Output the [x, y] coordinate of the center of the cell containing the given text.  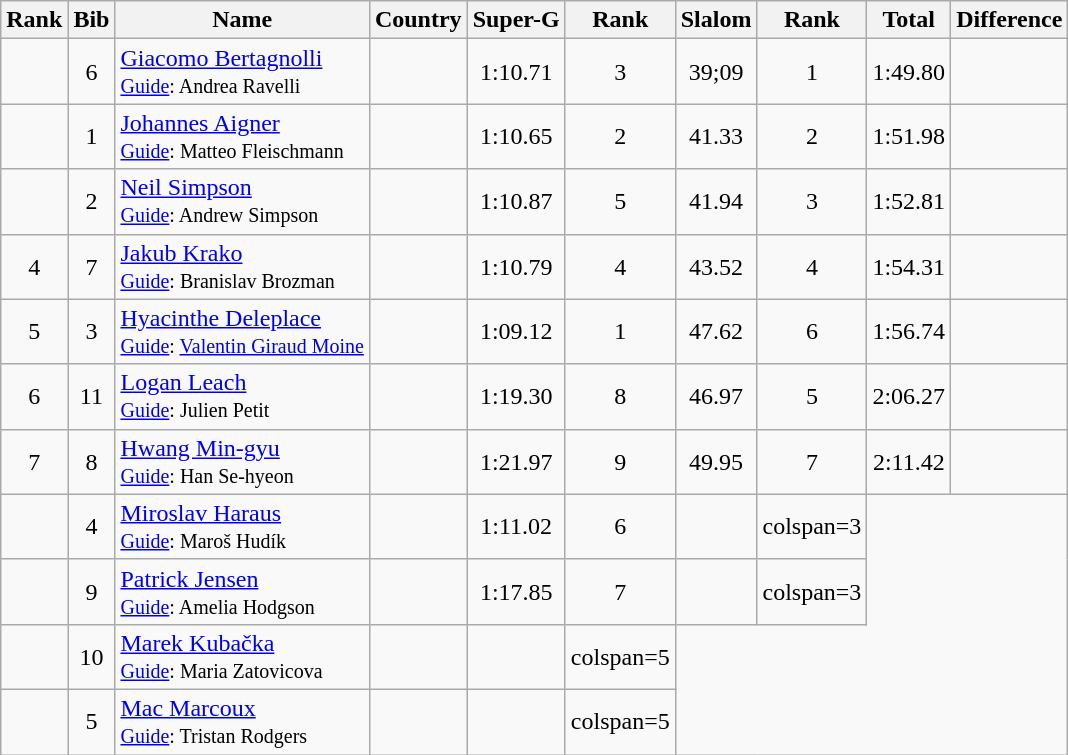
Name [242, 20]
Mac MarcouxGuide: Tristan Rodgers [242, 722]
10 [92, 656]
39;09 [716, 72]
1:51.98 [909, 136]
Slalom [716, 20]
49.95 [716, 462]
1:52.81 [909, 202]
Giacomo BertagnolliGuide: Andrea Ravelli [242, 72]
Country [418, 20]
1:10.79 [516, 266]
2:06.27 [909, 396]
1:17.85 [516, 592]
Johannes AignerGuide: Matteo Fleischmann [242, 136]
41.33 [716, 136]
Patrick JensenGuide: Amelia Hodgson [242, 592]
Neil SimpsonGuide: Andrew Simpson [242, 202]
Total [909, 20]
1:49.80 [909, 72]
1:10.87 [516, 202]
46.97 [716, 396]
1:11.02 [516, 526]
Miroslav HarausGuide: Maroš Hudík [242, 526]
2:11.42 [909, 462]
Bib [92, 20]
Jakub KrakoGuide: Branislav Brozman [242, 266]
Super-G [516, 20]
1:19.30 [516, 396]
Marek KubačkaGuide: Maria Zatovicova [242, 656]
11 [92, 396]
47.62 [716, 332]
1:10.71 [516, 72]
1:21.97 [516, 462]
Logan LeachGuide: Julien Petit [242, 396]
1:56.74 [909, 332]
1:09.12 [516, 332]
41.94 [716, 202]
Hyacinthe DeleplaceGuide: Valentin Giraud Moine [242, 332]
43.52 [716, 266]
1:54.31 [909, 266]
1:10.65 [516, 136]
Difference [1010, 20]
Hwang Min-gyuGuide: Han Se-hyeon [242, 462]
